Provide the [X, Y] coordinate of the cell's center where the given text is located.  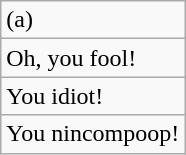
(a) [93, 20]
You idiot! [93, 96]
Oh, you fool! [93, 58]
You nincompoop! [93, 134]
